Return (X, Y) of the center of cell containing provided text 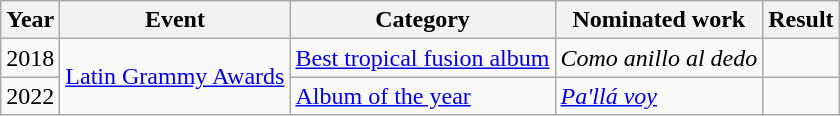
Pa'llá voy (659, 96)
Best tropical fusion album (422, 58)
Nominated work (659, 20)
Category (422, 20)
Result (801, 20)
2018 (30, 58)
Year (30, 20)
Latin Grammy Awards (175, 77)
2022 (30, 96)
Album of the year (422, 96)
Como anillo al dedo (659, 58)
Event (175, 20)
